Determine the (X, Y) coordinate at the center of the cell enclosing the given text.  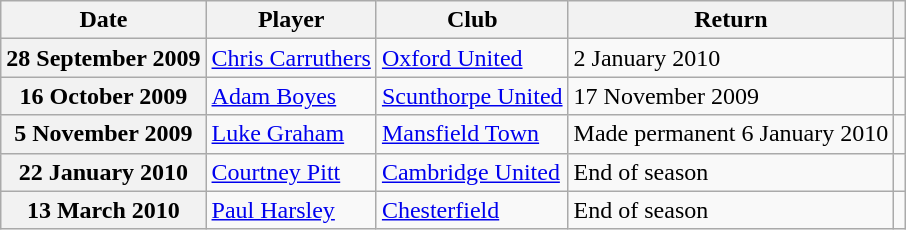
Courtney Pitt (291, 172)
Cambridge United (472, 172)
Club (472, 20)
Date (104, 20)
2 January 2010 (731, 58)
28 September 2009 (104, 58)
Mansfield Town (472, 134)
Made permanent 6 January 2010 (731, 134)
17 November 2009 (731, 96)
Chris Carruthers (291, 58)
Oxford United (472, 58)
Chesterfield (472, 210)
Player (291, 20)
13 March 2010 (104, 210)
22 January 2010 (104, 172)
Adam Boyes (291, 96)
Paul Harsley (291, 210)
Scunthorpe United (472, 96)
16 October 2009 (104, 96)
Luke Graham (291, 134)
Return (731, 20)
5 November 2009 (104, 134)
